From the cell containing the given text, extract its center point as (X, Y) coordinate. 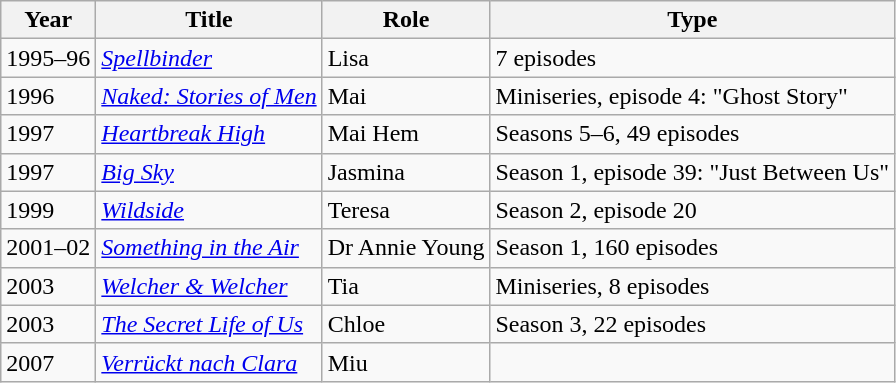
Something in the Air (209, 248)
Spellbinder (209, 58)
Dr Annie Young (406, 248)
Chloe (406, 324)
Teresa (406, 210)
Tia (406, 286)
Type (692, 20)
2007 (48, 362)
Season 2, episode 20 (692, 210)
7 episodes (692, 58)
Welcher & Welcher (209, 286)
Big Sky (209, 172)
Mai (406, 96)
Season 3, 22 episodes (692, 324)
1996 (48, 96)
Miniseries, 8 episodes (692, 286)
Role (406, 20)
Title (209, 20)
Miniseries, episode 4: "Ghost Story" (692, 96)
Miu (406, 362)
Mai Hem (406, 134)
The Secret Life of Us (209, 324)
1995–96 (48, 58)
Lisa (406, 58)
Verrückt nach Clara (209, 362)
Year (48, 20)
Season 1, episode 39: "Just Between Us" (692, 172)
Heartbreak High (209, 134)
Season 1, 160 episodes (692, 248)
1999 (48, 210)
Wildside (209, 210)
2001–02 (48, 248)
Seasons 5–6, 49 episodes (692, 134)
Jasmina (406, 172)
Naked: Stories of Men (209, 96)
